Identify which cell holds the provided text, then report its (X, Y) central coordinate. 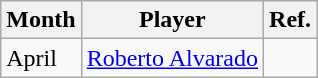
Month (41, 20)
April (41, 58)
Player (172, 20)
Roberto Alvarado (172, 58)
Ref. (290, 20)
